Pinpoint the cell where the given text exists, returning its (x, y) midpoint coordinate. 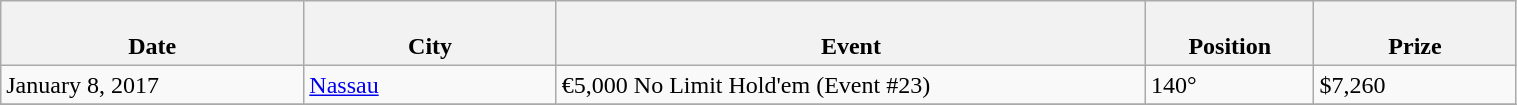
City (430, 34)
Event (850, 34)
Position (1230, 34)
January 8, 2017 (152, 85)
$7,260 (1415, 85)
140° (1230, 85)
Date (152, 34)
€5,000 No Limit Hold'em (Event #23) (850, 85)
Prize (1415, 34)
Nassau (430, 85)
